Determine the [X, Y] coordinate at the center of the cell enclosing the given text.  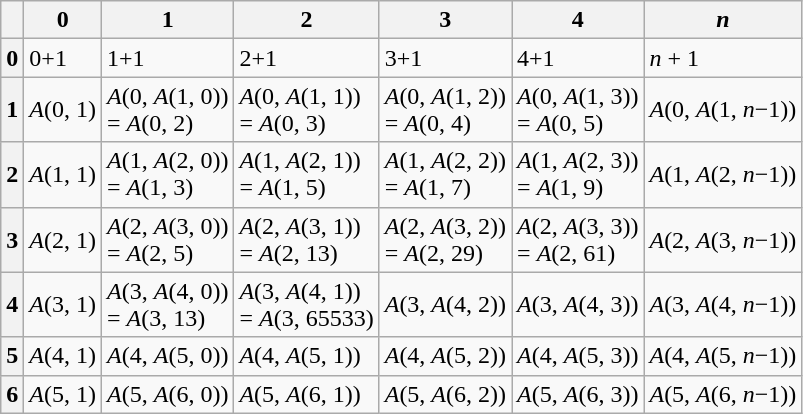
n + 1 [723, 58]
0+1 [63, 58]
A(4, A(5, 1)) [306, 356]
A(4, A(5, 0)) [168, 356]
A(1, A(2, 2))= A(1, 7) [445, 174]
A(2, A(3, 1))= A(2, 13) [306, 240]
3+1 [445, 58]
5 [12, 356]
A(2, 1) [63, 240]
A(0, A(1, 0))= A(0, 2) [168, 110]
A(0, 1) [63, 110]
n [723, 20]
A(4, A(5, 3)) [578, 356]
A(5, 1) [63, 394]
A(5, A(6, 1)) [306, 394]
A(5, A(6, 3)) [578, 394]
A(3, A(4, 3)) [578, 304]
A(3, 1) [63, 304]
A(2, A(3, 2))= A(2, 29) [445, 240]
A(1, 1) [63, 174]
A(3, A(4, n−1)) [723, 304]
A(3, A(4, 2)) [445, 304]
A(2, A(3, 3))= A(2, 61) [578, 240]
A(0, A(1, 1))= A(0, 3) [306, 110]
A(0, A(1, 3))= A(0, 5) [578, 110]
A(0, A(1, n−1)) [723, 110]
2+1 [306, 58]
A(5, A(6, n−1)) [723, 394]
A(1, A(2, n−1)) [723, 174]
A(1, A(2, 1))= A(1, 5) [306, 174]
A(1, A(2, 3))= A(1, 9) [578, 174]
A(2, A(3, n−1)) [723, 240]
A(5, A(6, 0)) [168, 394]
1+1 [168, 58]
A(3, A(4, 0))= A(3, 13) [168, 304]
4+1 [578, 58]
A(4, 1) [63, 356]
A(3, A(4, 1))= A(3, 65533) [306, 304]
A(1, A(2, 0))= A(1, 3) [168, 174]
A(2, A(3, 0))= A(2, 5) [168, 240]
A(4, A(5, n−1)) [723, 356]
A(5, A(6, 2)) [445, 394]
A(4, A(5, 2)) [445, 356]
6 [12, 394]
A(0, A(1, 2))= A(0, 4) [445, 110]
